Identify which cell holds the provided text, then report its [X, Y] central coordinate. 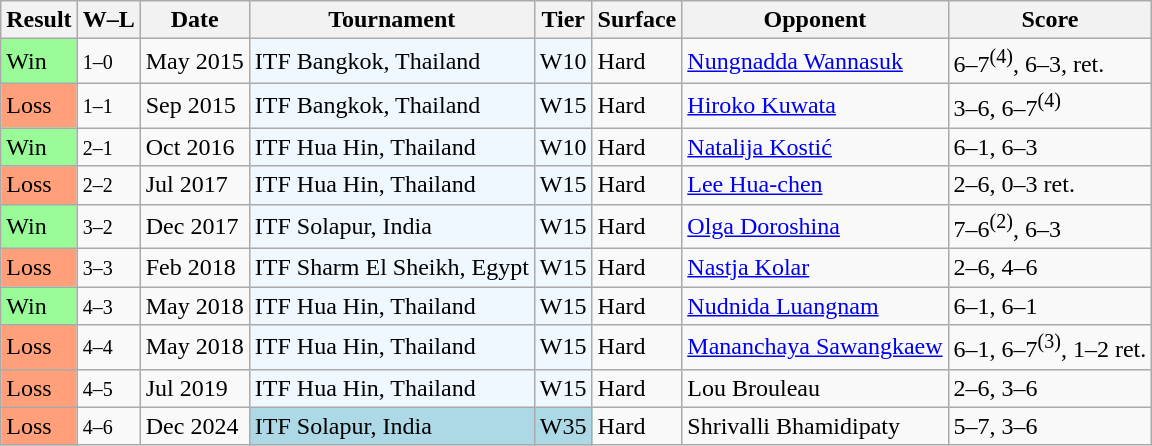
2–6, 3–6 [1050, 388]
Score [1050, 20]
Jul 2017 [194, 185]
4–4 [108, 348]
Feb 2018 [194, 268]
2–6, 0–3 ret. [1050, 185]
Lee Hua-chen [815, 185]
Tier [563, 20]
Mananchaya Sawangkaew [815, 348]
Lou Brouleau [815, 388]
Olga Doroshina [815, 226]
Jul 2019 [194, 388]
Dec 2024 [194, 426]
Sep 2015 [194, 106]
Opponent [815, 20]
Natalija Kostić [815, 147]
4–6 [108, 426]
6–1, 6–3 [1050, 147]
W–L [108, 20]
Nungnadda Wannasuk [815, 62]
Shrivalli Bhamidipaty [815, 426]
5–7, 3–6 [1050, 426]
1–1 [108, 106]
7–6(2), 6–3 [1050, 226]
Nastja Kolar [815, 268]
Tournament [392, 20]
3–6, 6–7(4) [1050, 106]
4–3 [108, 306]
Dec 2017 [194, 226]
W35 [563, 426]
1–0 [108, 62]
May 2015 [194, 62]
Oct 2016 [194, 147]
2–2 [108, 185]
2–6, 4–6 [1050, 268]
6–1, 6–7(3), 1–2 ret. [1050, 348]
Date [194, 20]
Nudnida Luangnam [815, 306]
Result [39, 20]
2–1 [108, 147]
ITF Sharm El Sheikh, Egypt [392, 268]
4–5 [108, 388]
Hiroko Kuwata [815, 106]
3–3 [108, 268]
3–2 [108, 226]
6–7(4), 6–3, ret. [1050, 62]
Surface [637, 20]
6–1, 6–1 [1050, 306]
